Find where the given text appears and provide that cell's center as (x, y) coordinate. 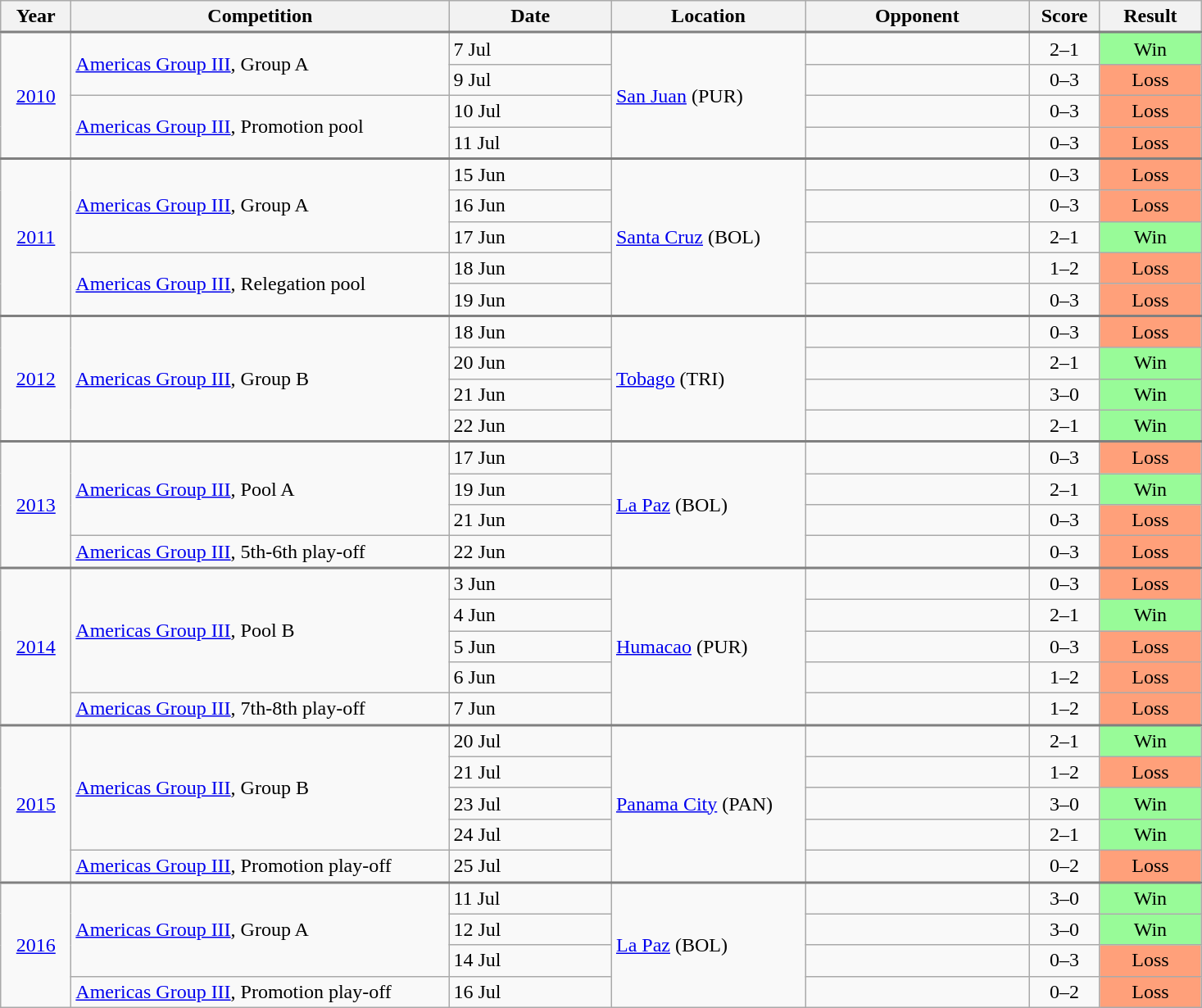
25 Jul (531, 865)
16 Jun (531, 206)
2013 (36, 505)
14 Jul (531, 960)
Score (1064, 16)
Competition (261, 16)
Santa Cruz (BOL) (708, 237)
Year (36, 16)
Panama City (PAN) (708, 803)
3 Jun (531, 583)
5 Jun (531, 647)
2011 (36, 237)
Americas Group III, 5th-6th play-off (261, 552)
2010 (36, 96)
4 Jun (531, 615)
2012 (36, 379)
9 Jul (531, 79)
7 Jul (531, 49)
Tobago (TRI) (708, 379)
Americas Group III, Pool B (261, 631)
Americas Group III, 7th-8th play-off (261, 710)
20 Jun (531, 363)
15 Jun (531, 174)
Date (531, 16)
16 Jul (531, 992)
24 Jul (531, 834)
20 Jul (531, 741)
6 Jun (531, 678)
10 Jul (531, 111)
Americas Group III, Pool A (261, 488)
12 Jul (531, 929)
23 Jul (531, 803)
Humacao (PUR) (708, 647)
Opponent (917, 16)
2014 (36, 647)
Americas Group III, Relegation pool (261, 284)
2016 (36, 944)
7 Jun (531, 710)
21 Jul (531, 772)
Result (1150, 16)
San Juan (PUR) (708, 96)
Location (708, 16)
2015 (36, 803)
Americas Group III, Promotion pool (261, 126)
